Capture the cell that displays the provided text and extract its (X, Y) central coordinate. 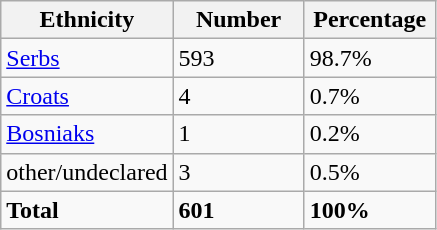
0.5% (370, 172)
100% (370, 210)
Ethnicity (87, 20)
Bosniaks (87, 134)
other/undeclared (87, 172)
Total (87, 210)
98.7% (370, 58)
Number (238, 20)
4 (238, 96)
3 (238, 172)
1 (238, 134)
593 (238, 58)
Serbs (87, 58)
Percentage (370, 20)
0.7% (370, 96)
Croats (87, 96)
601 (238, 210)
0.2% (370, 134)
